Provide the [x, y] coordinate of the cell's center where the given text is located.  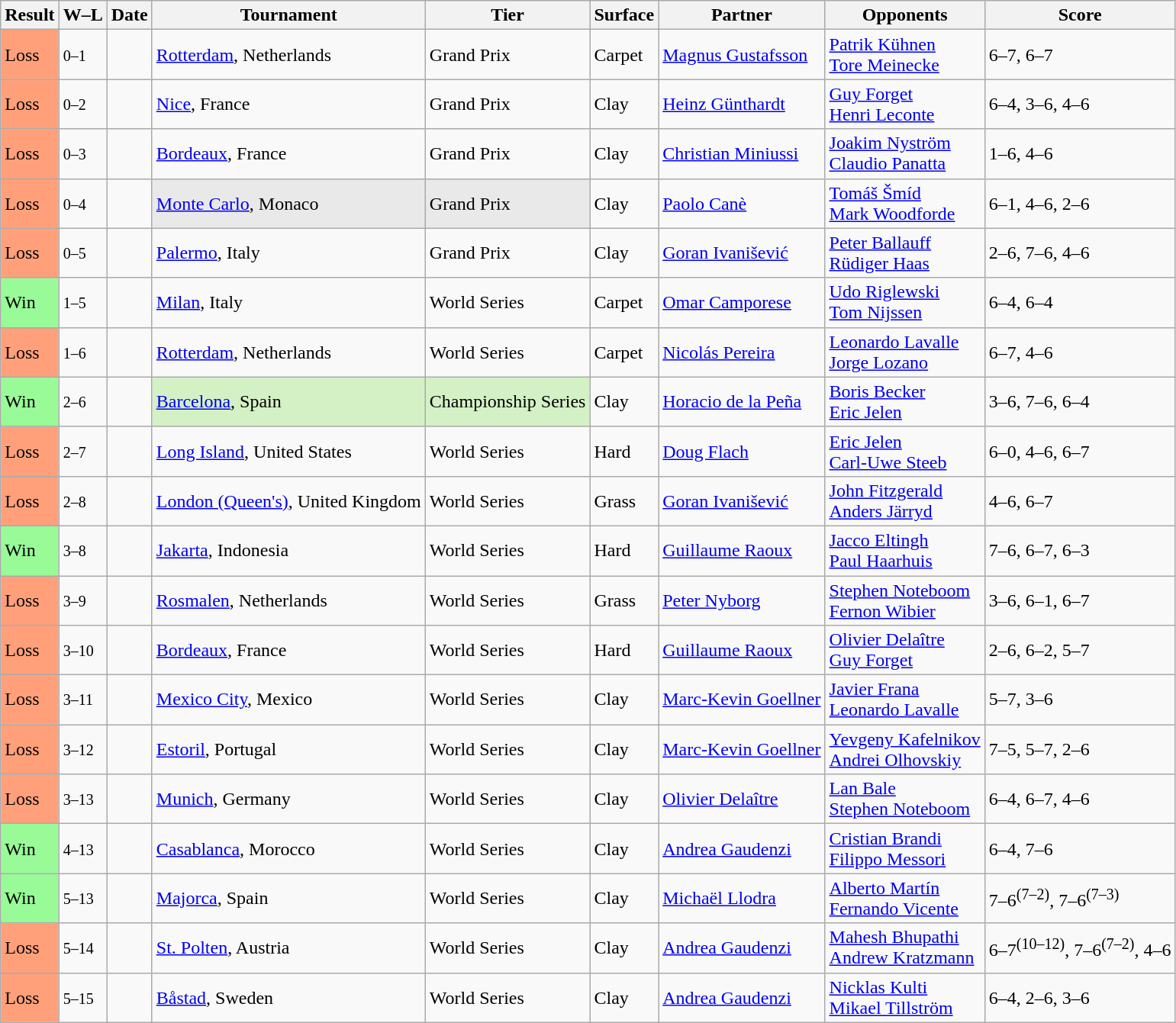
Nicolás Pereira [742, 352]
1–6 [82, 352]
3–11 [82, 700]
John Fitzgerald Anders Järryd [905, 500]
Heinz Günthardt [742, 104]
Christian Miniussi [742, 154]
Joakim Nyström Claudio Panatta [905, 154]
5–7, 3–6 [1080, 700]
4–6, 6–7 [1080, 500]
Michaël Llodra [742, 899]
Udo Riglewski Tom Nijssen [905, 302]
Alberto Martín Fernando Vicente [905, 899]
Paolo Canè [742, 203]
3–10 [82, 650]
Yevgeny Kafelnikov Andrei Olhovskiy [905, 749]
Monte Carlo, Monaco [288, 203]
6–7, 4–6 [1080, 352]
Partner [742, 15]
Olivier Delaître [742, 799]
6–4, 2–6, 3–6 [1080, 998]
Palermo, Italy [288, 253]
Doug Flach [742, 452]
Date [130, 15]
London (Queen's), United Kingdom [288, 500]
Lan Bale Stephen Noteboom [905, 799]
2–7 [82, 452]
7–5, 5–7, 2–6 [1080, 749]
Barcelona, Spain [288, 401]
Estoril, Portugal [288, 749]
0–2 [82, 104]
Casablanca, Morocco [288, 848]
Jakarta, Indonesia [288, 551]
1–6, 4–6 [1080, 154]
7–6, 6–7, 6–3 [1080, 551]
2–6, 7–6, 4–6 [1080, 253]
Tournament [288, 15]
Rosmalen, Netherlands [288, 600]
Score [1080, 15]
Surface [624, 15]
Cristian Brandi Filippo Messori [905, 848]
Boris Becker Eric Jelen [905, 401]
6–4, 6–4 [1080, 302]
6–4, 6–7, 4–6 [1080, 799]
Peter Ballauff Rüdiger Haas [905, 253]
Guy Forget Henri Leconte [905, 104]
0–5 [82, 253]
Omar Camporese [742, 302]
Majorca, Spain [288, 899]
Result [30, 15]
Munich, Germany [288, 799]
St. Polten, Austria [288, 947]
2–6, 6–2, 5–7 [1080, 650]
3–13 [82, 799]
Mexico City, Mexico [288, 700]
6–7(10–12), 7–6(7–2), 4–6 [1080, 947]
1–5 [82, 302]
Nice, France [288, 104]
5–13 [82, 899]
3–8 [82, 551]
3–6, 6–1, 6–7 [1080, 600]
Patrik Kühnen Tore Meinecke [905, 55]
3–9 [82, 600]
Leonardo Lavalle Jorge Lozano [905, 352]
6–0, 4–6, 6–7 [1080, 452]
0–1 [82, 55]
6–4, 7–6 [1080, 848]
Olivier Delaître Guy Forget [905, 650]
Javier Frana Leonardo Lavalle [905, 700]
Jacco Eltingh Paul Haarhuis [905, 551]
0–3 [82, 154]
7–6(7–2), 7–6(7–3) [1080, 899]
Magnus Gustafsson [742, 55]
3–12 [82, 749]
2–6 [82, 401]
Milan, Italy [288, 302]
Opponents [905, 15]
4–13 [82, 848]
2–8 [82, 500]
Peter Nyborg [742, 600]
Mahesh Bhupathi Andrew Kratzmann [905, 947]
3–6, 7–6, 6–4 [1080, 401]
5–15 [82, 998]
6–4, 3–6, 4–6 [1080, 104]
0–4 [82, 203]
6–7, 6–7 [1080, 55]
Long Island, United States [288, 452]
W–L [82, 15]
Tier [507, 15]
5–14 [82, 947]
Tomáš Šmíd Mark Woodforde [905, 203]
Stephen Noteboom Fernon Wibier [905, 600]
Båstad, Sweden [288, 998]
Championship Series [507, 401]
Eric Jelen Carl-Uwe Steeb [905, 452]
Horacio de la Peña [742, 401]
Nicklas Kulti Mikael Tillström [905, 998]
6–1, 4–6, 2–6 [1080, 203]
